Extract the (x, y) coordinate from the center of the cell holding the provided text.  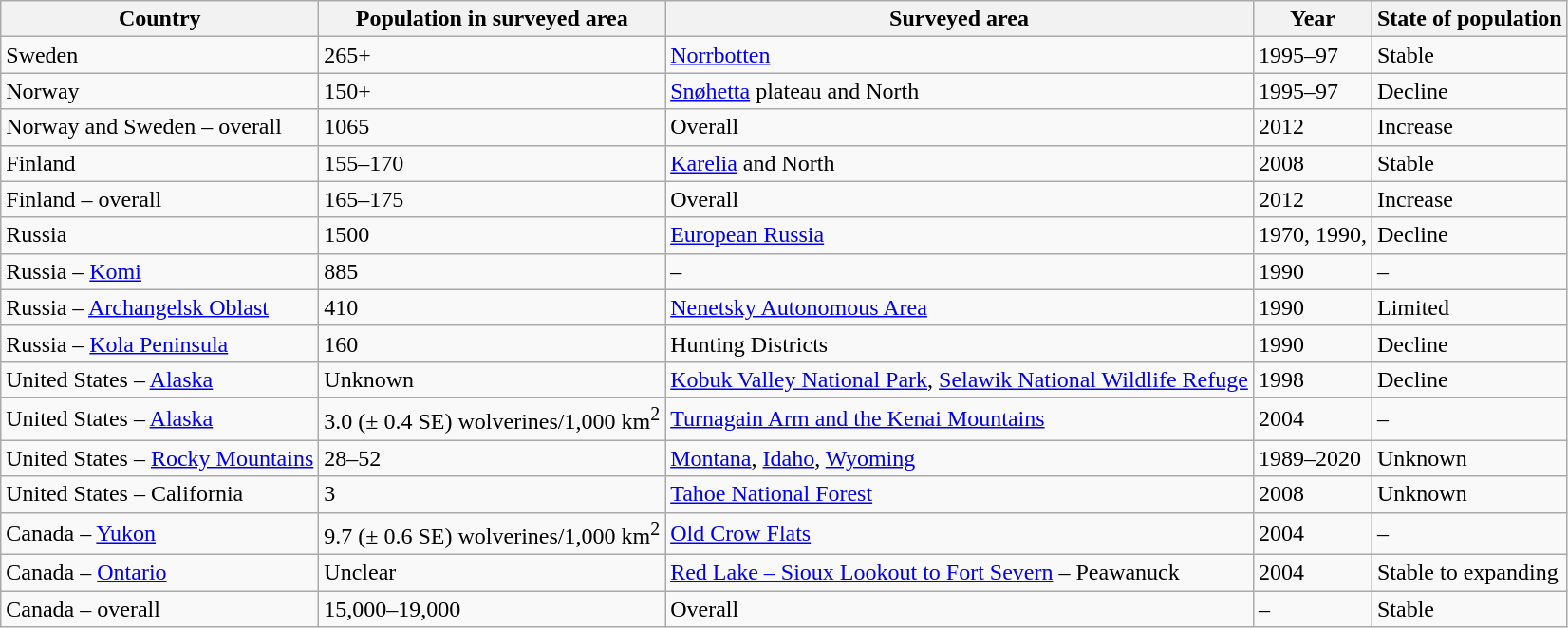
Norrbotten (960, 55)
Surveyed area (960, 19)
265+ (492, 55)
1998 (1312, 379)
United States – Rocky Mountains (159, 458)
Limited (1469, 307)
Russia – Kola Peninsula (159, 343)
Unclear (492, 573)
Russia (159, 235)
Russia – Archangelsk Oblast (159, 307)
Tahoe National Forest (960, 494)
Canada – overall (159, 609)
1065 (492, 127)
1500 (492, 235)
Population in surveyed area (492, 19)
Turnagain Arm and the Kenai Mountains (960, 419)
Canada – Yukon (159, 533)
9.7 (± 0.6 SE) wolverines/1,000 km2 (492, 533)
European Russia (960, 235)
Country (159, 19)
3.0 (± 0.4 SE) wolverines/1,000 km2 (492, 419)
Montana, Idaho, Wyoming (960, 458)
3 (492, 494)
155–170 (492, 163)
Norway and Sweden – overall (159, 127)
165–175 (492, 199)
Finland – overall (159, 199)
Red Lake – Sioux Lookout to Fort Severn – Peawanuck (960, 573)
1970, 1990, (1312, 235)
Hunting Districts (960, 343)
Year (1312, 19)
State of population (1469, 19)
150+ (492, 91)
15,000–19,000 (492, 609)
Old Crow Flats (960, 533)
Nenetsky Autonomous Area (960, 307)
Sweden (159, 55)
Snøhetta plateau and North (960, 91)
Kobuk Valley National Park, Selawik National Wildlife Refuge (960, 379)
Stable to expanding (1469, 573)
1989–2020 (1312, 458)
160 (492, 343)
Norway (159, 91)
Russia – Komi (159, 271)
Karelia and North (960, 163)
885 (492, 271)
410 (492, 307)
Canada – Ontario (159, 573)
28–52 (492, 458)
Finland (159, 163)
United States – California (159, 494)
